From the cell containing the given text, extract its center point as (X, Y) coordinate. 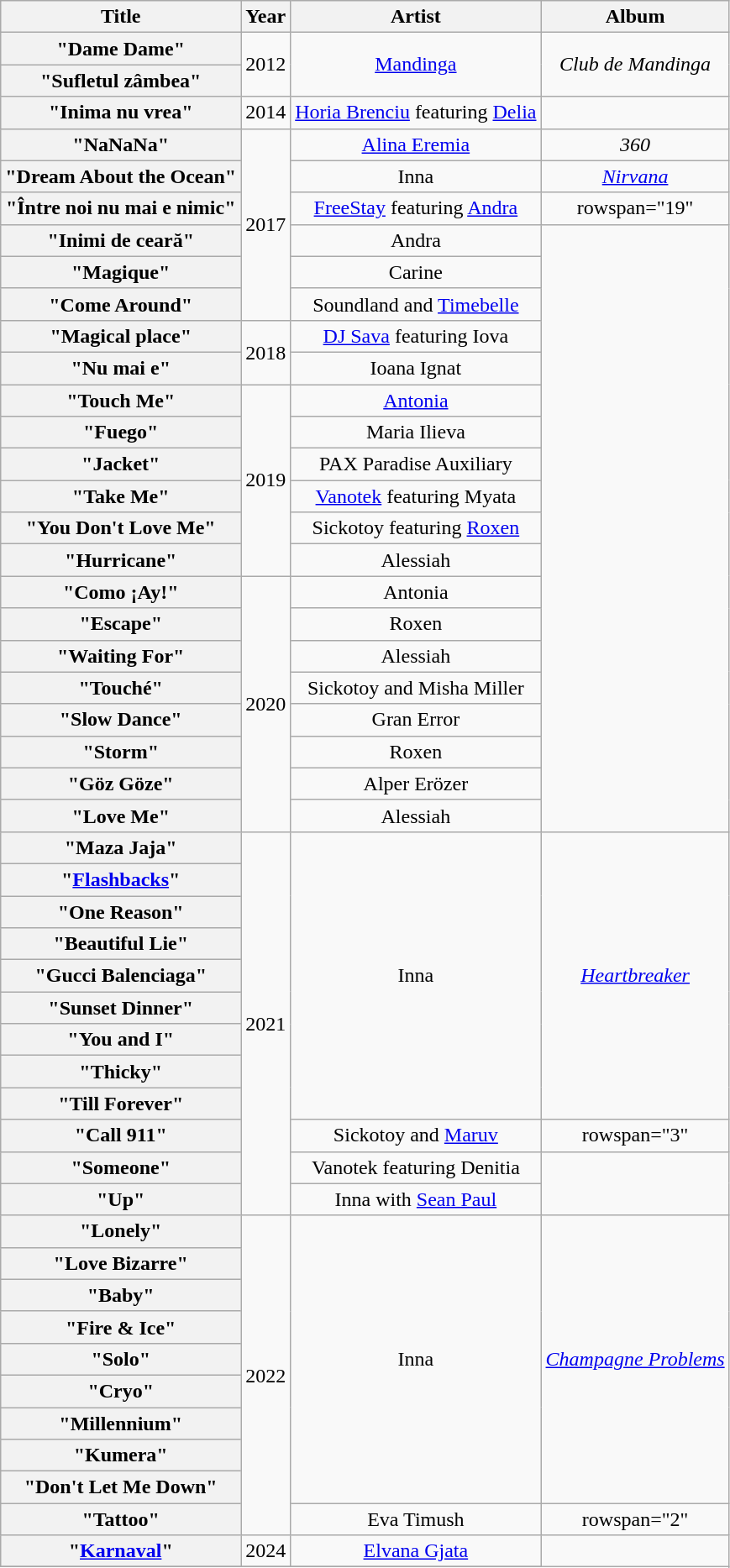
"Sunset Dinner" (121, 1008)
"Touch Me" (121, 401)
2019 (265, 480)
Elvana Gjata (416, 1551)
"Touché" (121, 688)
"Inimi de ceară" (121, 240)
FreeStay featuring Andra (416, 208)
"Inima nu vrea" (121, 113)
"Como ¡Ay!" (121, 592)
DJ Sava featuring Iova (416, 336)
"One Reason" (121, 911)
2012 (265, 65)
"Flashbacks" (121, 879)
"Fire & Ice" (121, 1327)
2024 (265, 1551)
Sickotoy featuring Roxen (416, 528)
"Someone" (121, 1167)
"Fuego" (121, 433)
rowspan="19" (635, 208)
"Göz Göze" (121, 784)
"Beautiful Lie" (121, 944)
"Up" (121, 1199)
Alina Eremia (416, 144)
Artist (416, 17)
"Dame Dame" (121, 49)
"Don't Let Me Down" (121, 1487)
2014 (265, 113)
"Call 911" (121, 1135)
"Lonely" (121, 1231)
"Kumera" (121, 1455)
"Come Around" (121, 304)
"Baby" (121, 1295)
Maria Ilieva (416, 433)
"Love Me" (121, 815)
Sickotoy and Misha Miller (416, 688)
"Maza Jaja" (121, 847)
2018 (265, 352)
"Sufletul zâmbea" (121, 81)
"Jacket" (121, 464)
Inna with Sean Paul (416, 1199)
Champagne Problems (635, 1359)
"Între noi nu mai e nimic" (121, 208)
"You Don't Love Me" (121, 528)
"Thicky" (121, 1072)
"Magical place" (121, 336)
"Magique" (121, 272)
"Love Bizarre" (121, 1263)
"Tattoo" (121, 1519)
"Cryo" (121, 1391)
"Slow Dance" (121, 720)
Andra (416, 240)
Gran Error (416, 720)
rowspan="3" (635, 1135)
Alper Erözer (416, 784)
Club de Mandinga (635, 65)
Carine (416, 272)
PAX Paradise Auxiliary (416, 464)
"Dream About the Ocean" (121, 176)
Title (121, 17)
rowspan="2" (635, 1519)
2020 (265, 704)
"Storm" (121, 752)
"Solo" (121, 1359)
Eva Timush (416, 1519)
Horia Brenciu featuring Delia (416, 113)
"Till Forever" (121, 1104)
360 (635, 144)
"NaNaNa" (121, 144)
"Nu mai e" (121, 368)
Year (265, 17)
"Gucci Balenciaga" (121, 976)
"Karnaval" (121, 1551)
Vanotek featuring Myata (416, 496)
"Hurricane" (121, 560)
2017 (265, 224)
Sickotoy and Maruv (416, 1135)
2022 (265, 1376)
Soundland and Timebelle (416, 304)
"Millennium" (121, 1424)
2021 (265, 1023)
Ioana Ignat (416, 368)
"Waiting For" (121, 656)
"Take Me" (121, 496)
"You and I" (121, 1040)
Nirvana (635, 176)
Heartbreaker (635, 976)
Vanotek featuring Denitia (416, 1167)
Mandinga (416, 65)
"Escape" (121, 624)
Album (635, 17)
